Capture the cell that displays the provided text and extract its [X, Y] central coordinate. 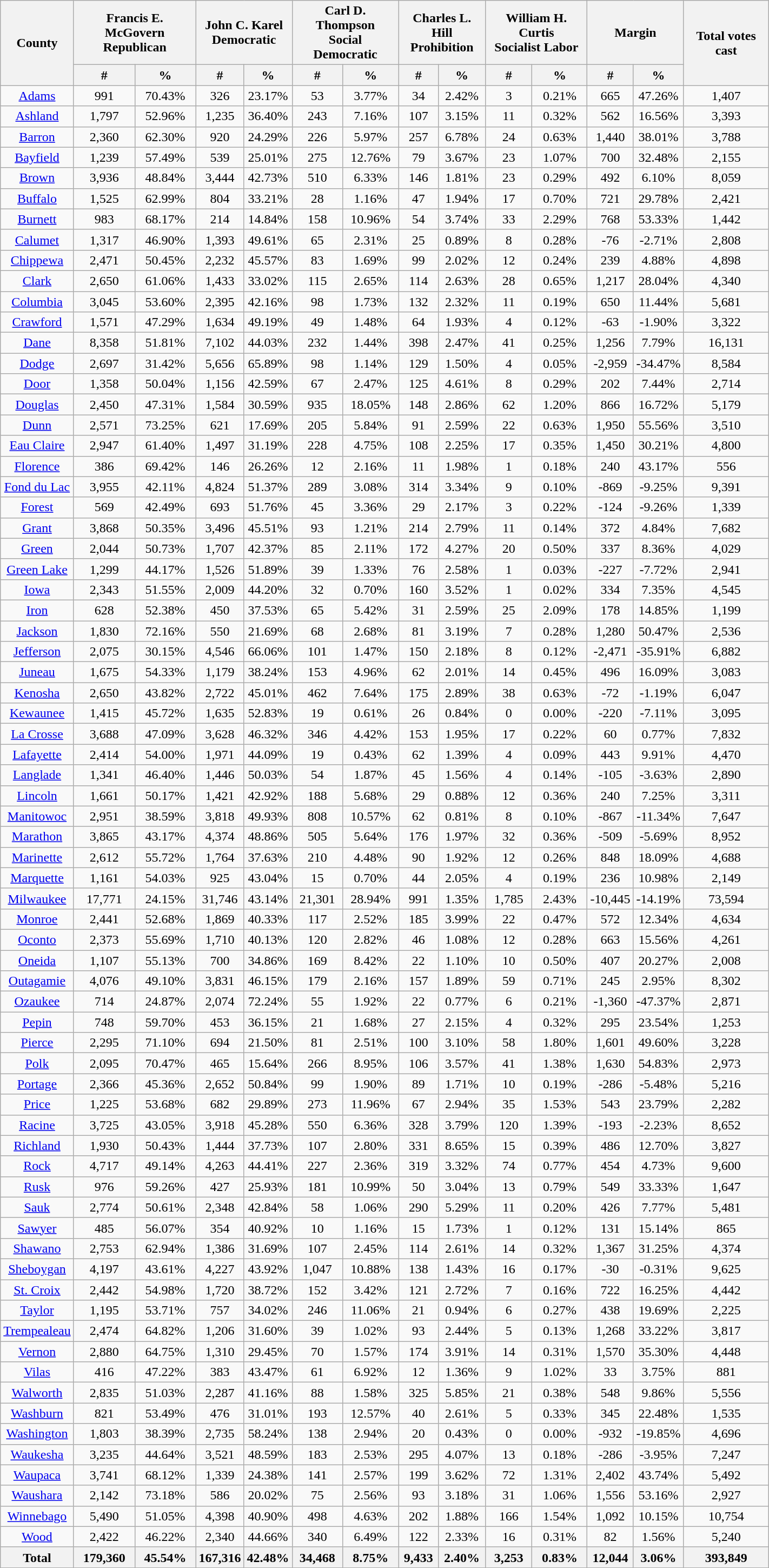
628 [104, 610]
0.33% [560, 1413]
-1.19% [659, 693]
3.62% [462, 1475]
2.52% [371, 919]
663 [610, 940]
2,282 [726, 1104]
485 [104, 1228]
169 [317, 960]
61.40% [165, 446]
7.79% [659, 343]
1,317 [104, 240]
0.24% [560, 260]
3,510 [726, 425]
-30 [610, 1269]
Kewaunee [37, 713]
1.44% [371, 343]
82 [610, 1537]
53.71% [165, 1311]
2,044 [104, 548]
40.13% [268, 940]
4.88% [659, 260]
42.16% [268, 301]
722 [610, 1290]
1,526 [220, 569]
10.99% [371, 1187]
228 [317, 446]
3.91% [462, 1352]
1,797 [104, 116]
55.13% [165, 960]
2,951 [104, 816]
2.09% [560, 610]
178 [610, 610]
3,322 [726, 322]
1,299 [104, 569]
62.30% [165, 137]
88 [317, 1393]
Brown [37, 178]
47.29% [165, 322]
-10,445 [610, 898]
33.22% [659, 1331]
4,227 [220, 1269]
3.06% [659, 1557]
Rock [37, 1166]
866 [610, 405]
2,008 [726, 960]
Kenosha [37, 693]
345 [610, 1413]
1.69% [371, 260]
Oneida [37, 960]
1,661 [104, 796]
3.15% [462, 116]
4.42% [371, 734]
3.10% [462, 1043]
1,535 [726, 1413]
2.02% [462, 260]
-9.25% [659, 487]
2.01% [462, 672]
52.68% [165, 919]
6.10% [659, 178]
Manitowoc [37, 816]
3.42% [371, 1290]
2,348 [220, 1207]
64 [419, 322]
11.96% [371, 1104]
55 [317, 1002]
5,681 [726, 301]
4,824 [220, 487]
2,366 [104, 1084]
4,717 [104, 1166]
166 [509, 1516]
-1.90% [659, 322]
150 [419, 652]
7.64% [371, 693]
1,179 [220, 672]
881 [726, 1372]
34 [419, 96]
23.54% [659, 1022]
55.56% [659, 425]
0.02% [560, 590]
3.67% [462, 157]
121 [419, 1290]
1.14% [371, 363]
2.86% [462, 405]
72.16% [165, 631]
16.25% [659, 1290]
5.42% [371, 610]
476 [220, 1413]
43.74% [659, 1475]
5,492 [726, 1475]
117 [317, 919]
30.15% [165, 652]
2.89% [462, 693]
-509 [610, 837]
27 [419, 1022]
572 [610, 919]
91 [419, 425]
-2.23% [659, 1125]
6,882 [726, 652]
3,741 [104, 1475]
Bayfield [37, 157]
50.03% [268, 775]
325 [419, 1393]
Lafayette [37, 755]
42.37% [268, 548]
3,788 [726, 137]
Douglas [37, 405]
1,601 [610, 1043]
26 [419, 713]
101 [317, 652]
721 [610, 199]
21,301 [317, 898]
1.81% [462, 178]
53.60% [165, 301]
Winnebago [37, 1516]
42.59% [268, 384]
2.29% [560, 219]
26.26% [268, 466]
4.07% [462, 1454]
1,156 [220, 384]
1,195 [104, 1311]
30.59% [268, 405]
Iowa [37, 590]
3.04% [462, 1187]
5,179 [726, 405]
2.32% [462, 301]
42.73% [268, 178]
70.43% [165, 96]
2,871 [726, 1002]
2.68% [371, 631]
8.95% [371, 1063]
1.48% [371, 322]
6.92% [371, 1372]
2,474 [104, 1331]
3.79% [462, 1125]
1,570 [610, 1352]
County [37, 43]
0.20% [560, 1207]
1.90% [371, 1084]
1.20% [560, 405]
383 [220, 1372]
1.88% [462, 1516]
1,199 [726, 610]
Outagamie [37, 981]
0.81% [462, 816]
St. Croix [37, 1290]
1.68% [371, 1022]
21.69% [268, 631]
89 [419, 1084]
51.89% [268, 569]
52.83% [268, 713]
68.17% [165, 219]
70.47% [165, 1063]
193 [317, 1413]
Wood [37, 1537]
100 [419, 1043]
1,525 [104, 199]
Vilas [37, 1372]
920 [220, 137]
44 [419, 878]
16,131 [726, 343]
354 [220, 1228]
450 [220, 610]
-124 [610, 507]
7.44% [659, 384]
51.37% [268, 487]
Shawano [37, 1248]
-5.48% [659, 1084]
693 [220, 507]
53 [317, 96]
-3.95% [659, 1454]
1,367 [610, 1248]
50.61% [165, 1207]
24.29% [268, 137]
2,652 [220, 1084]
50.35% [165, 528]
3,496 [220, 528]
2,441 [104, 919]
848 [610, 857]
569 [104, 507]
3.75% [659, 1372]
1.71% [462, 1084]
1,440 [610, 137]
935 [317, 405]
1,830 [104, 631]
72 [509, 1475]
18.05% [371, 405]
48.84% [165, 178]
60 [610, 734]
37.53% [268, 610]
2.36% [371, 1166]
3,521 [220, 1454]
2,395 [220, 301]
2.95% [659, 981]
2,697 [104, 363]
334 [610, 590]
2,414 [104, 755]
7,647 [726, 816]
59 [509, 981]
49.19% [268, 322]
372 [610, 528]
2.42% [462, 96]
4,470 [726, 755]
1.58% [371, 1393]
226 [317, 137]
Polk [37, 1063]
454 [610, 1166]
157 [419, 981]
257 [419, 137]
1,386 [220, 1248]
148 [419, 405]
2,225 [726, 1311]
43.14% [268, 898]
3,827 [726, 1146]
44.09% [268, 755]
4,442 [726, 1290]
2,422 [104, 1537]
2.15% [462, 1022]
Vernon [37, 1352]
1,803 [104, 1434]
Charles L. HillProhibition [442, 32]
1,442 [726, 219]
-72 [610, 693]
562 [610, 116]
14.85% [659, 610]
44.64% [165, 1454]
983 [104, 219]
2.57% [371, 1475]
8.65% [462, 1146]
Iron [37, 610]
35 [509, 1104]
1.33% [371, 569]
7,682 [726, 528]
Rusk [37, 1187]
0.35% [560, 446]
1,047 [317, 1269]
16.56% [659, 116]
158 [317, 219]
6.49% [371, 1537]
1,206 [220, 1331]
326 [220, 96]
3,228 [726, 1043]
1,444 [220, 1146]
19.69% [659, 1311]
0.65% [560, 281]
34.02% [268, 1311]
3,818 [220, 816]
Buffalo [37, 199]
1,092 [610, 1516]
50.84% [268, 1084]
Portage [37, 1084]
-867 [610, 816]
71.10% [165, 1043]
38 [509, 693]
1,310 [220, 1352]
1,647 [726, 1187]
7,102 [220, 343]
505 [317, 837]
32.48% [659, 157]
43.82% [165, 693]
44.66% [268, 1537]
1.10% [462, 960]
768 [610, 219]
Marinette [37, 857]
90 [419, 857]
24.15% [165, 898]
50.04% [165, 384]
15.14% [659, 1228]
Grant [37, 528]
0.16% [560, 1290]
131 [610, 1228]
24.87% [165, 1002]
1.95% [462, 734]
2.05% [462, 878]
38.01% [659, 137]
59.26% [165, 1187]
2.80% [371, 1146]
10.15% [659, 1516]
0.88% [462, 796]
40.90% [268, 1516]
1,107 [104, 960]
38.59% [165, 816]
5,556 [726, 1393]
58.24% [268, 1434]
49 [317, 322]
40.92% [268, 1228]
38.24% [268, 672]
-76 [610, 240]
266 [317, 1063]
232 [317, 343]
314 [419, 487]
2,927 [726, 1496]
79 [419, 157]
9,600 [726, 1166]
28.04% [659, 281]
245 [610, 981]
45.72% [165, 713]
453 [220, 1022]
4.96% [371, 672]
1.31% [560, 1475]
386 [104, 466]
1,497 [220, 446]
2,536 [726, 631]
-105 [610, 775]
3,253 [509, 1557]
3,936 [104, 178]
246 [317, 1311]
132 [419, 301]
Oconto [37, 940]
2.65% [371, 281]
427 [220, 1187]
5.29% [462, 1207]
Sawyer [37, 1228]
11.44% [659, 301]
-2,959 [610, 363]
37.73% [268, 1146]
-7.72% [659, 569]
15.56% [659, 940]
328 [419, 1125]
Richland [37, 1146]
Total votes cast [726, 43]
4,688 [726, 857]
1,268 [610, 1331]
31.60% [268, 1331]
227 [317, 1166]
Jefferson [37, 652]
331 [419, 1146]
10,754 [726, 1516]
122 [419, 1537]
1,256 [610, 343]
174 [419, 1352]
28.94% [371, 898]
53.16% [659, 1496]
757 [220, 1311]
621 [220, 425]
53.49% [165, 1413]
1.50% [462, 363]
152 [317, 1290]
62.94% [165, 1248]
51.55% [165, 590]
Jackson [37, 631]
Margin [635, 32]
-220 [610, 713]
54.98% [165, 1290]
5,216 [726, 1084]
14.84% [268, 219]
4.61% [462, 384]
61.06% [165, 281]
74 [509, 1166]
-932 [610, 1434]
1,710 [220, 940]
53.33% [659, 219]
3.77% [371, 96]
239 [610, 260]
2.63% [462, 281]
0.79% [560, 1187]
1,630 [610, 1063]
1.47% [371, 652]
2,835 [104, 1393]
23.79% [659, 1104]
2.82% [371, 940]
0.89% [462, 240]
2,450 [104, 405]
1.97% [462, 837]
3,955 [104, 487]
167,316 [220, 1557]
Clark [37, 281]
47.31% [165, 405]
47.26% [659, 96]
1.94% [462, 199]
185 [419, 919]
34.86% [268, 960]
0.39% [560, 1146]
4,696 [726, 1434]
821 [104, 1413]
6.33% [371, 178]
4,197 [104, 1269]
8,358 [104, 343]
43.92% [268, 1269]
51.76% [268, 507]
43.04% [268, 878]
12.57% [371, 1413]
346 [317, 734]
18.09% [659, 857]
69.42% [165, 466]
2,890 [726, 775]
42.92% [268, 796]
Dodge [37, 363]
9.86% [659, 1393]
42.11% [165, 487]
-14.19% [659, 898]
4,029 [726, 548]
2,947 [104, 446]
4,076 [104, 981]
2.18% [462, 652]
2,074 [220, 1002]
3,865 [104, 837]
1,225 [104, 1104]
52.38% [165, 610]
2,753 [104, 1248]
236 [610, 878]
46 [419, 940]
0.05% [560, 363]
462 [317, 693]
160 [419, 590]
1,634 [220, 322]
Carl D. ThompsonSocial Democratic [345, 32]
3.52% [462, 590]
2.31% [371, 240]
49.93% [268, 816]
1,393 [220, 240]
4,800 [726, 446]
5,240 [726, 1537]
76 [419, 569]
-19.85% [659, 1434]
1.87% [371, 775]
199 [419, 1475]
Langlade [37, 775]
2.11% [371, 548]
36.40% [268, 116]
2,373 [104, 940]
4.73% [659, 1166]
73.18% [165, 1496]
2.58% [462, 569]
0.83% [560, 1557]
393,849 [726, 1557]
2,471 [104, 260]
1.53% [560, 1104]
8.42% [371, 960]
22.48% [659, 1413]
47 [419, 199]
62.99% [165, 199]
Marquette [37, 878]
808 [317, 816]
Green [37, 548]
0.17% [560, 1269]
4.63% [371, 1516]
Ozaukee [37, 1002]
2,149 [726, 878]
426 [610, 1207]
-7.11% [659, 713]
William H. CurtisSocialist Labor [536, 32]
4.75% [371, 446]
0.47% [560, 919]
2.33% [462, 1537]
31.69% [268, 1248]
42.48% [268, 1557]
2,232 [220, 260]
1.21% [371, 528]
2.43% [560, 898]
12.70% [659, 1146]
25.93% [268, 1187]
319 [419, 1166]
Waushara [37, 1496]
181 [317, 1187]
2,340 [220, 1537]
8,584 [726, 363]
2,722 [220, 693]
3,831 [220, 981]
2,612 [104, 857]
549 [610, 1187]
1,720 [220, 1290]
1.57% [371, 1352]
38.72% [268, 1290]
44.03% [268, 343]
Trempealeau [37, 1331]
1,950 [610, 425]
Pierce [37, 1043]
496 [610, 672]
Taylor [37, 1311]
1,421 [220, 796]
-2,471 [610, 652]
85 [317, 548]
34,468 [317, 1557]
45.36% [165, 1084]
23.17% [268, 96]
2.44% [462, 1331]
9,625 [726, 1269]
3,918 [220, 1125]
73.25% [165, 425]
2.17% [462, 507]
4,398 [220, 1516]
8,059 [726, 178]
179 [317, 981]
492 [610, 178]
16.72% [659, 405]
865 [726, 1228]
1,556 [610, 1496]
0.09% [560, 755]
Dane [37, 343]
66.06% [268, 652]
0.61% [371, 713]
Door [37, 384]
2,287 [220, 1393]
46.15% [268, 981]
1,358 [104, 384]
2.51% [371, 1043]
68 [317, 631]
0.13% [560, 1331]
44.41% [268, 1166]
50.45% [165, 260]
49.10% [165, 981]
7,832 [726, 734]
37.63% [268, 857]
12,044 [610, 1557]
Walworth [37, 1393]
8,952 [726, 837]
-227 [610, 569]
31,746 [220, 898]
1,280 [610, 631]
1,446 [220, 775]
1.54% [560, 1516]
Racine [37, 1125]
4,448 [726, 1352]
31.19% [268, 446]
51.03% [165, 1393]
51.81% [165, 343]
275 [317, 157]
3.19% [462, 631]
2,735 [220, 1434]
6.36% [371, 1125]
416 [104, 1372]
129 [419, 363]
543 [610, 1104]
682 [220, 1104]
0.71% [560, 981]
4,898 [726, 260]
1,415 [104, 713]
24 [509, 137]
3.36% [371, 507]
38.39% [165, 1434]
12.76% [371, 157]
9.91% [659, 755]
748 [104, 1022]
2,142 [104, 1496]
1,239 [104, 157]
3,444 [220, 178]
2,295 [104, 1043]
4.84% [659, 528]
4,261 [726, 940]
5.85% [462, 1393]
0.27% [560, 1311]
Columbia [37, 301]
510 [317, 178]
1.07% [560, 157]
2,571 [104, 425]
2,808 [726, 240]
2,095 [104, 1063]
1.35% [462, 898]
1,341 [104, 775]
1,764 [220, 857]
1.80% [560, 1043]
398 [419, 343]
40 [419, 1413]
Adams [37, 96]
3.34% [462, 487]
Ashland [37, 116]
337 [610, 548]
3.18% [462, 1496]
10.98% [659, 878]
31.25% [659, 1248]
141 [317, 1475]
53.68% [165, 1104]
Forest [37, 507]
21.50% [268, 1043]
3,393 [726, 116]
2,360 [104, 137]
Dunn [37, 425]
1,930 [104, 1146]
1.89% [462, 981]
1,407 [726, 96]
29.78% [659, 199]
Pepin [37, 1022]
Sauk [37, 1207]
Juneau [37, 672]
290 [419, 1207]
61 [317, 1372]
-0.31% [659, 1269]
1.93% [462, 322]
Lincoln [37, 796]
438 [610, 1311]
2,774 [104, 1207]
108 [419, 446]
0.03% [560, 569]
3,868 [104, 528]
5.84% [371, 425]
50 [419, 1187]
340 [317, 1537]
64.75% [165, 1352]
65.89% [268, 363]
7,247 [726, 1454]
11.06% [371, 1311]
7.16% [371, 116]
0.45% [560, 672]
0.84% [462, 713]
-193 [610, 1125]
5.64% [371, 837]
Burnett [37, 219]
3,311 [726, 796]
47.09% [165, 734]
50.73% [165, 548]
42.49% [165, 507]
2,155 [726, 157]
52.96% [165, 116]
46.90% [165, 240]
7.77% [659, 1207]
Eau Claire [37, 446]
1,217 [610, 281]
2.45% [371, 1248]
804 [220, 199]
2,880 [104, 1352]
539 [220, 157]
49.14% [165, 1166]
54.33% [165, 672]
2,402 [610, 1475]
2,941 [726, 569]
31.01% [268, 1413]
57.49% [165, 157]
0.38% [560, 1393]
Barron [37, 137]
2.72% [462, 1290]
-34.47% [659, 363]
1.43% [462, 1269]
48.59% [268, 1454]
-35.91% [659, 652]
12.34% [659, 919]
0.26% [560, 857]
3,725 [104, 1125]
2,714 [726, 384]
205 [317, 425]
-63 [610, 322]
31.42% [165, 363]
48.86% [268, 837]
16.09% [659, 672]
6,047 [726, 693]
2.40% [462, 1557]
3.57% [462, 1063]
Marathon [37, 837]
2,973 [726, 1063]
83 [317, 260]
40.33% [268, 919]
1.08% [462, 940]
54.00% [165, 755]
Fond du Lac [37, 487]
4,263 [220, 1166]
-869 [610, 487]
4.27% [462, 548]
3,688 [104, 734]
-47.37% [659, 1002]
289 [317, 487]
976 [104, 1187]
3,095 [726, 713]
33.33% [659, 1187]
465 [220, 1063]
Waupaca [37, 1475]
Sheboygan [37, 1269]
3,235 [104, 1454]
1,161 [104, 878]
2,343 [104, 590]
210 [317, 857]
45.54% [165, 1557]
1,971 [220, 755]
43.61% [165, 1269]
4,340 [726, 281]
56.07% [165, 1228]
45.51% [268, 528]
46.40% [165, 775]
7.35% [659, 590]
548 [610, 1393]
59.70% [165, 1022]
1,707 [220, 548]
45.01% [268, 693]
125 [419, 384]
75 [317, 1496]
8,302 [726, 981]
1,235 [220, 116]
0.94% [462, 1311]
175 [419, 693]
35.30% [659, 1352]
45.57% [268, 260]
-2.71% [659, 240]
1,584 [220, 405]
Total [37, 1557]
3,045 [104, 301]
694 [220, 1043]
1,433 [220, 281]
54.03% [165, 878]
243 [317, 116]
46.32% [268, 734]
43.47% [268, 1372]
3,083 [726, 672]
Calumet [37, 240]
5,490 [104, 1516]
5.97% [371, 137]
20.27% [659, 960]
8,652 [726, 1125]
49.60% [659, 1043]
498 [317, 1516]
Florence [37, 466]
46.22% [165, 1537]
1,253 [726, 1022]
Monroe [37, 919]
44.17% [165, 569]
8.75% [371, 1557]
1,785 [509, 898]
4.48% [371, 857]
50.17% [165, 796]
2,421 [726, 199]
24.38% [268, 1475]
9,391 [726, 487]
Francis E. McGovernRepublican [135, 32]
3,628 [220, 734]
Crawford [37, 322]
179,360 [104, 1557]
1,869 [220, 919]
1.36% [462, 1372]
30.21% [659, 446]
3.74% [462, 219]
2,009 [220, 590]
1,675 [104, 672]
4,545 [726, 590]
55.72% [165, 857]
5,481 [726, 1207]
273 [317, 1104]
Waukesha [37, 1454]
15.64% [268, 1063]
183 [317, 1454]
486 [610, 1146]
-3.63% [659, 775]
714 [104, 1002]
72.24% [268, 1002]
3,817 [726, 1331]
443 [610, 755]
8.36% [659, 548]
33.21% [268, 199]
2.79% [462, 528]
188 [317, 796]
La Crosse [37, 734]
44.20% [268, 590]
9,433 [419, 1557]
106 [419, 1063]
54.83% [659, 1063]
2.56% [371, 1496]
115 [317, 281]
Chippewa [37, 260]
1.98% [462, 466]
1,450 [610, 446]
665 [610, 96]
3.32% [462, 1166]
6.78% [462, 137]
1.38% [560, 1063]
43.05% [165, 1125]
33.02% [268, 281]
51.05% [165, 1516]
36.15% [268, 1022]
10.88% [371, 1269]
7.25% [659, 796]
2.25% [462, 446]
3.08% [371, 487]
Washington [37, 1434]
50.43% [165, 1146]
4,634 [726, 919]
45.28% [268, 1125]
2,075 [104, 652]
5.68% [371, 796]
70 [317, 1352]
172 [419, 548]
-11.34% [659, 816]
5,656 [220, 363]
John C. KarelDemocratic [244, 32]
Price [37, 1104]
10.57% [371, 816]
556 [726, 466]
Milwaukee [37, 898]
1,635 [220, 713]
2,442 [104, 1290]
176 [419, 837]
17,771 [104, 898]
Washburn [37, 1413]
64.82% [165, 1331]
10.96% [371, 219]
55.69% [165, 940]
-1,360 [610, 1002]
17.69% [268, 425]
20.02% [268, 1496]
42.84% [268, 1207]
29.89% [268, 1104]
3.99% [462, 919]
407 [610, 960]
29.45% [268, 1352]
49.61% [268, 240]
73,594 [726, 898]
925 [220, 878]
1,571 [104, 322]
4,546 [220, 652]
650 [610, 301]
25.01% [268, 157]
41.16% [268, 1393]
-5.69% [659, 837]
47.22% [165, 1372]
68.12% [165, 1475]
2.53% [371, 1454]
Green Lake [37, 569]
0.25% [560, 343]
586 [220, 1496]
-9.26% [659, 507]
50.47% [659, 631]
